Identify which cell holds the provided text, then report its [x, y] central coordinate. 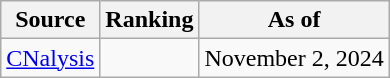
As of [294, 20]
Source [50, 20]
CNalysis [50, 58]
November 2, 2024 [294, 58]
Ranking [150, 20]
